Scan for the cell matching the given text and deliver its [x, y] coordinate at center. 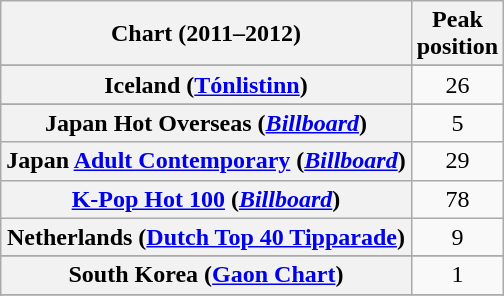
Chart (2011–2012) [206, 34]
Peakposition [457, 34]
9 [457, 237]
1 [457, 275]
Japan Adult Contemporary (Billboard) [206, 161]
26 [457, 85]
78 [457, 199]
Iceland (Tónlistinn) [206, 85]
South Korea (Gaon Chart) [206, 275]
29 [457, 161]
Netherlands (Dutch Top 40 Tipparade) [206, 237]
Japan Hot Overseas (Billboard) [206, 123]
K-Pop Hot 100 (Billboard) [206, 199]
5 [457, 123]
